For the text-containing cell, return its midpoint in [X, Y] coordinate format. 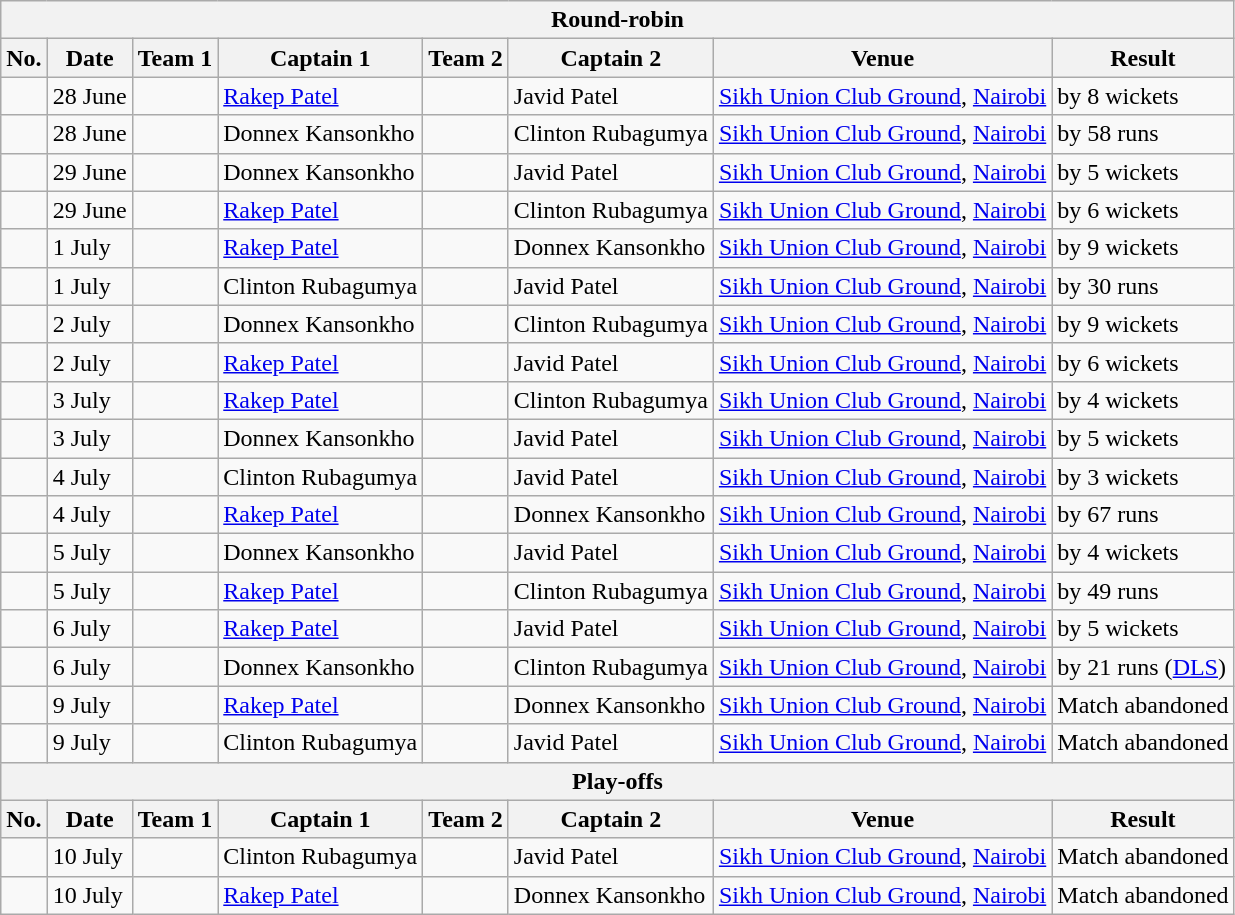
by 8 wickets [1143, 96]
Round-robin [618, 20]
by 58 runs [1143, 134]
by 3 wickets [1143, 477]
by 21 runs (DLS) [1143, 667]
by 49 runs [1143, 591]
by 67 runs [1143, 515]
Play-offs [618, 781]
by 30 runs [1143, 286]
